Return [x, y] of the center of cell containing provided text 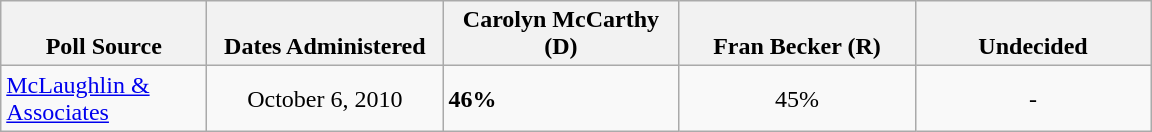
Fran Becker (R) [797, 34]
Undecided [1033, 34]
McLaughlin & Associates [104, 98]
Dates Administered [325, 34]
October 6, 2010 [325, 98]
46% [561, 98]
Poll Source [104, 34]
- [1033, 98]
Carolyn McCarthy (D) [561, 34]
45% [797, 98]
